Return the [X, Y] coordinate for the center point of the cell that contains the specified text.  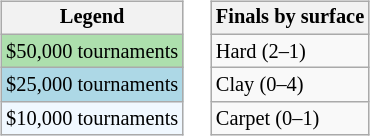
Finals by surface [290, 18]
Hard (2–1) [290, 51]
$50,000 tournaments [92, 51]
Legend [92, 18]
$10,000 tournaments [92, 119]
Clay (0–4) [290, 85]
$25,000 tournaments [92, 85]
Carpet (0–1) [290, 119]
